Return the [x, y] coordinate for the center point of the cell that contains the specified text.  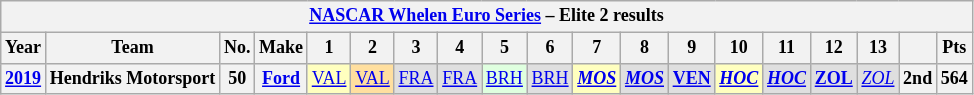
NASCAR Whelen Euro Series – Elite 2 results [486, 16]
Ford [282, 78]
5 [505, 48]
2019 [24, 78]
11 [787, 48]
Pts [954, 48]
3 [416, 48]
564 [954, 78]
Team [132, 48]
10 [739, 48]
7 [597, 48]
8 [645, 48]
13 [878, 48]
Make [282, 48]
No. [238, 48]
6 [550, 48]
12 [834, 48]
1 [328, 48]
4 [460, 48]
50 [238, 78]
2nd [918, 78]
Hendriks Motorsport [132, 78]
9 [692, 48]
VEN [692, 78]
2 [372, 48]
Year [24, 48]
